Scan for the cell matching the given text and deliver its (X, Y) coordinate at center. 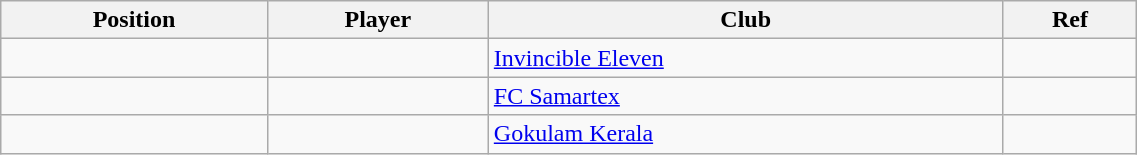
FC Samartex (746, 96)
Club (746, 20)
Ref (1070, 20)
Player (378, 20)
Position (134, 20)
Gokulam Kerala (746, 134)
Invincible Eleven (746, 58)
